Identify which cell holds the provided text, then report its (x, y) central coordinate. 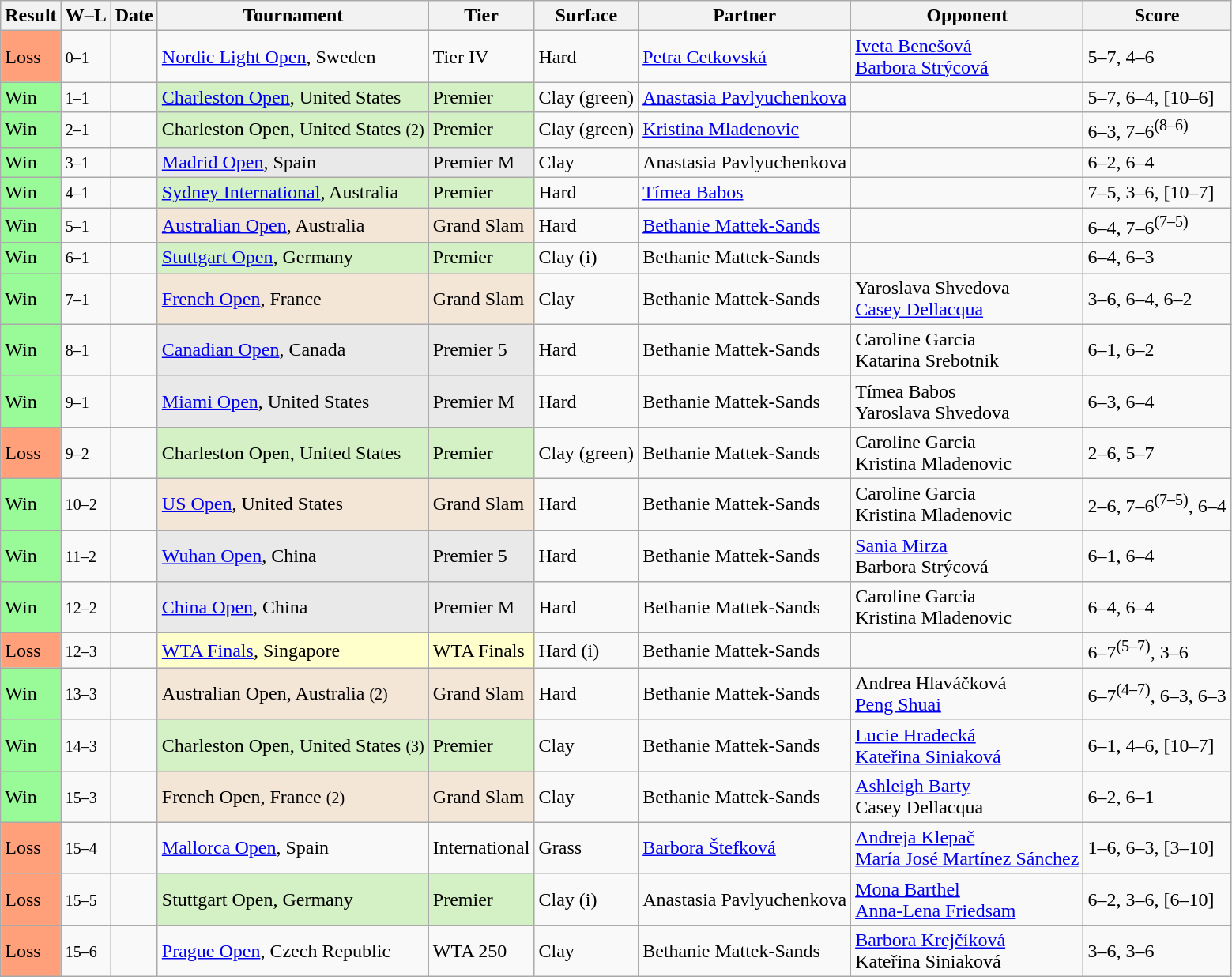
Charleston Open, United States (3) (292, 745)
Grass (586, 847)
0–1 (85, 57)
WTA Finals (481, 651)
Tier IV (481, 57)
Petra Cetkovská (744, 57)
5–7, 4–6 (1157, 57)
Surface (586, 16)
2–6, 7–6(7–5), 6–4 (1157, 504)
Tournament (292, 16)
Result (31, 16)
1–1 (85, 97)
Canadian Open, Canada (292, 349)
Date (134, 16)
Tímea Babos (744, 193)
4–1 (85, 193)
12–2 (85, 607)
6–2, 6–1 (1157, 797)
6–1 (85, 258)
2–6, 5–7 (1157, 452)
10–2 (85, 504)
6–1, 6–4 (1157, 556)
15–6 (85, 952)
Mona Barthel Anna-Lena Friedsam (967, 900)
6–7(5–7), 3–6 (1157, 651)
3–6, 6–4, 6–2 (1157, 299)
Australian Open, Australia (292, 226)
7–5, 3–6, [10–7] (1157, 193)
Sydney International, Australia (292, 193)
1–6, 6–3, [3–10] (1157, 847)
6–1, 4–6, [10–7] (1157, 745)
Hard (i) (586, 651)
China Open, China (292, 607)
3–6, 3–6 (1157, 952)
Prague Open, Czech Republic (292, 952)
6–7(4–7), 6–3, 6–3 (1157, 694)
Barbora Štefková (744, 847)
Score (1157, 16)
15–5 (85, 900)
Madrid Open, Spain (292, 162)
8–1 (85, 349)
6–3, 7–6(8–6) (1157, 130)
7–1 (85, 299)
Opponent (967, 16)
5–1 (85, 226)
9–2 (85, 452)
6–2, 6–4 (1157, 162)
Kristina Mladenovic (744, 130)
Ashleigh Barty Casey Dellacqua (967, 797)
WTA Finals, Singapore (292, 651)
13–3 (85, 694)
Tier (481, 16)
6–4, 7–6(7–5) (1157, 226)
9–1 (85, 402)
15–3 (85, 797)
6–1, 6–2 (1157, 349)
6–2, 3–6, [6–10] (1157, 900)
Lucie Hradecká Kateřina Siniaková (967, 745)
6–4, 6–4 (1157, 607)
3–1 (85, 162)
Yaroslava Shvedova Casey Dellacqua (967, 299)
Partner (744, 16)
US Open, United States (292, 504)
Charleston Open, United States (2) (292, 130)
Iveta Benešová Barbora Strýcová (967, 57)
14–3 (85, 745)
Australian Open, Australia (2) (292, 694)
2–1 (85, 130)
Barbora Krejčíková Kateřina Siniaková (967, 952)
Nordic Light Open, Sweden (292, 57)
French Open, France (2) (292, 797)
WTA 250 (481, 952)
6–3, 6–4 (1157, 402)
Wuhan Open, China (292, 556)
11–2 (85, 556)
Andrea Hlaváčková Peng Shuai (967, 694)
W–L (85, 16)
6–4, 6–3 (1157, 258)
Caroline Garcia Katarina Srebotnik (967, 349)
International (481, 847)
French Open, France (292, 299)
Tímea Babos Yaroslava Shvedova (967, 402)
5–7, 6–4, [10–6] (1157, 97)
Mallorca Open, Spain (292, 847)
Andreja Klepač María José Martínez Sánchez (967, 847)
15–4 (85, 847)
Sania Mirza Barbora Strýcová (967, 556)
Miami Open, United States (292, 402)
12–3 (85, 651)
